Return (X, Y) of the center of cell containing provided text 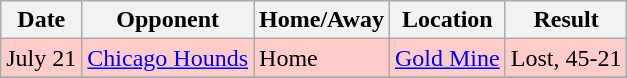
Date (42, 20)
Location (447, 20)
Chicago Hounds (168, 58)
July 21 (42, 58)
Lost, 45-21 (566, 58)
Result (566, 20)
Home/Away (322, 20)
Home (322, 58)
Gold Mine (447, 58)
Opponent (168, 20)
